Provide the [x, y] coordinate of the cell's center where the given text is located.  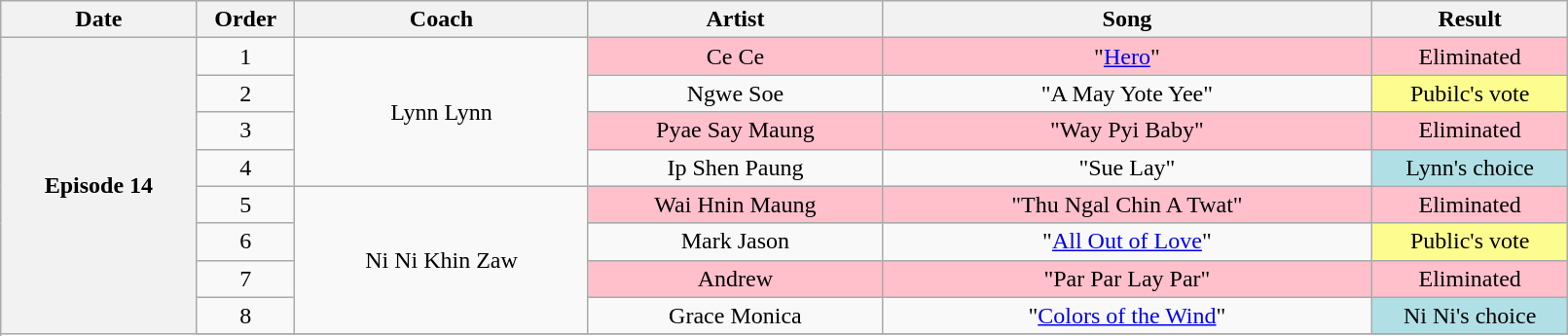
Mark Jason [735, 242]
Lynn's choice [1470, 168]
Result [1470, 19]
Coach [442, 19]
"Thu Ngal Chin A Twat" [1127, 205]
3 [245, 131]
"A May Yote Yee" [1127, 93]
2 [245, 93]
"Way Pyi Baby" [1127, 131]
Grace Monica [735, 316]
Andrew [735, 279]
"Par Par Lay Par" [1127, 279]
Order [245, 19]
Artist [735, 19]
"Sue Lay" [1127, 168]
Ni Ni's choice [1470, 316]
4 [245, 168]
Episode 14 [99, 186]
Ip Shen Paung [735, 168]
Pubilc's vote [1470, 93]
6 [245, 242]
Ce Ce [735, 56]
Public's vote [1470, 242]
Wai Hnin Maung [735, 205]
Ni Ni Khin Zaw [442, 260]
Pyae Say Maung [735, 131]
"Colors of the Wind" [1127, 316]
1 [245, 56]
8 [245, 316]
7 [245, 279]
"All Out of Love" [1127, 242]
Lynn Lynn [442, 112]
Date [99, 19]
"Hero" [1127, 56]
5 [245, 205]
Ngwe Soe [735, 93]
Song [1127, 19]
